Determine the [x, y] coordinate at the center of the cell enclosing the given text.  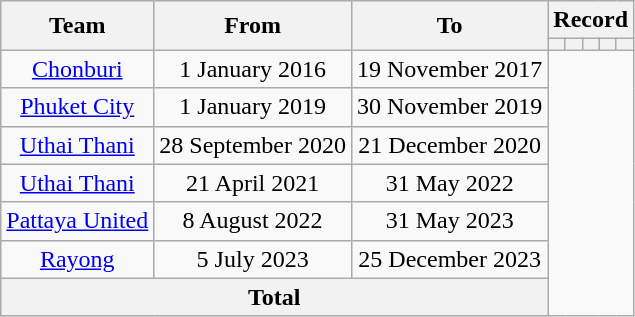
28 September 2020 [253, 145]
Record [591, 20]
1 January 2019 [253, 107]
31 May 2022 [449, 183]
Rayong [78, 259]
Phuket City [78, 107]
5 July 2023 [253, 259]
8 August 2022 [253, 221]
To [449, 26]
1 January 2016 [253, 69]
25 December 2023 [449, 259]
30 November 2019 [449, 107]
31 May 2023 [449, 221]
Total [274, 297]
Team [78, 26]
21 April 2021 [253, 183]
19 November 2017 [449, 69]
21 December 2020 [449, 145]
From [253, 26]
Pattaya United [78, 221]
Chonburi [78, 69]
